Provide the (x, y) coordinate of the cell's center where the given text is located.  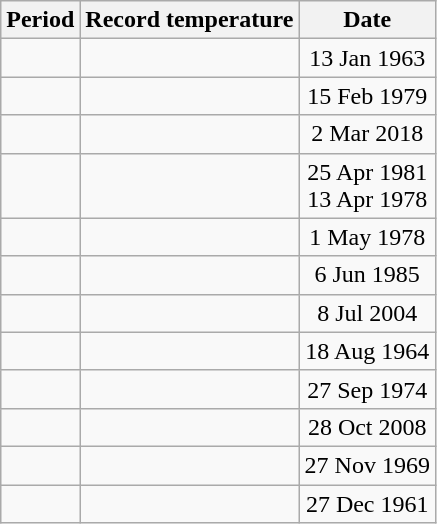
27 Nov 1969 (367, 465)
18 Aug 1964 (367, 351)
Record temperature (190, 20)
27 Dec 1961 (367, 503)
13 Jan 1963 (367, 58)
25 Apr 198113 Apr 1978 (367, 186)
6 Jun 1985 (367, 275)
27 Sep 1974 (367, 389)
15 Feb 1979 (367, 96)
28 Oct 2008 (367, 427)
2 Mar 2018 (367, 134)
Date (367, 20)
8 Jul 2004 (367, 313)
Period (40, 20)
1 May 1978 (367, 237)
